Capture the cell that displays the provided text and extract its (X, Y) central coordinate. 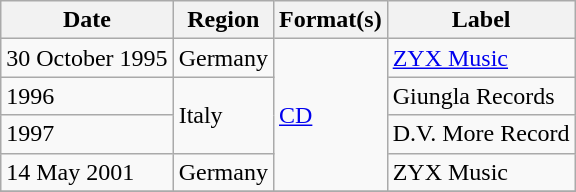
D.V. More Record (481, 134)
CD (330, 115)
Format(s) (330, 20)
14 May 2001 (87, 172)
Giungla Records (481, 96)
Date (87, 20)
Label (481, 20)
1996 (87, 96)
30 October 1995 (87, 58)
Italy (223, 115)
Region (223, 20)
1997 (87, 134)
